Find where the given text appears and provide that cell's center as (X, Y) coordinate. 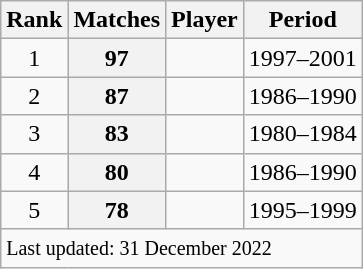
Player (205, 20)
5 (34, 210)
3 (34, 134)
1995–1999 (302, 210)
87 (117, 96)
Last updated: 31 December 2022 (182, 248)
97 (117, 58)
80 (117, 172)
1 (34, 58)
4 (34, 172)
83 (117, 134)
Period (302, 20)
1997–2001 (302, 58)
2 (34, 96)
1980–1984 (302, 134)
78 (117, 210)
Matches (117, 20)
Rank (34, 20)
